Identify which cell holds the provided text, then report its (x, y) central coordinate. 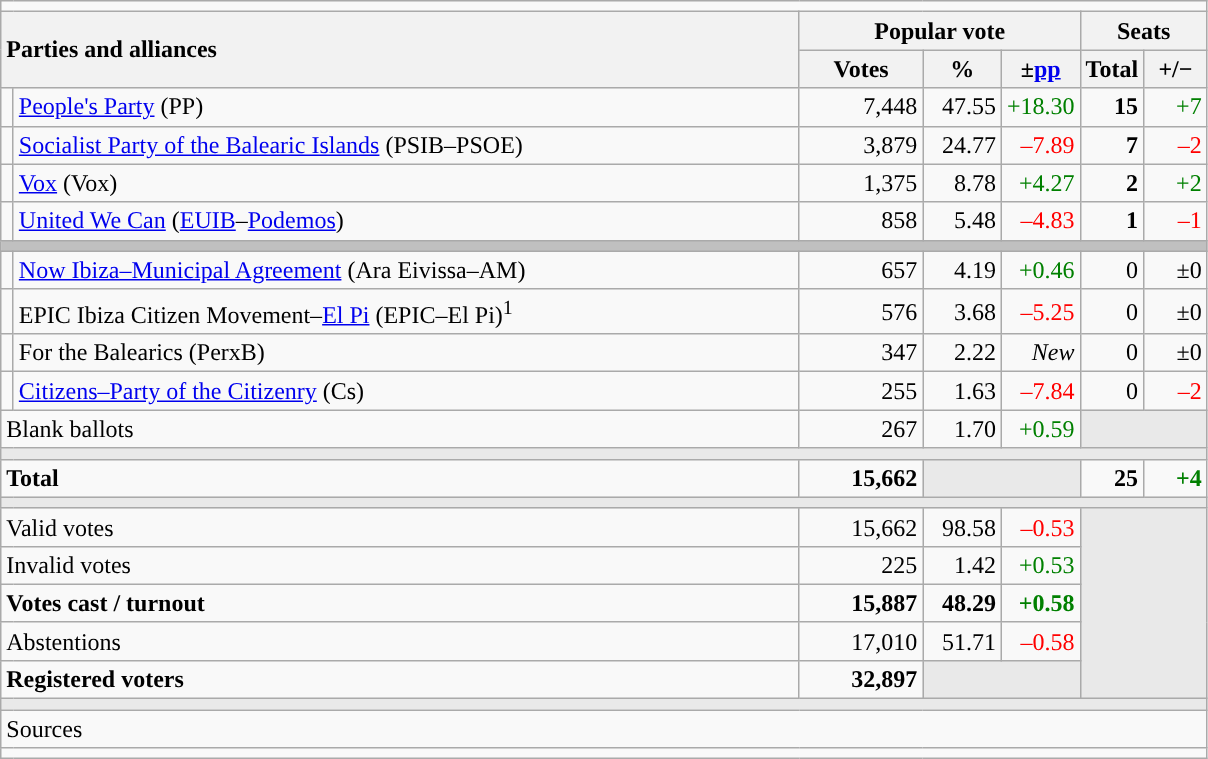
–0.58 (1040, 641)
25 (1112, 478)
+0.59 (1040, 429)
+/− (1176, 69)
98.58 (962, 527)
267 (861, 429)
7,448 (861, 107)
24.77 (962, 145)
% (962, 69)
Votes cast / turnout (400, 603)
+7 (1176, 107)
Registered voters (400, 679)
858 (861, 221)
1.63 (962, 391)
8.78 (962, 183)
15 (1112, 107)
–0.53 (1040, 527)
–1 (1176, 221)
+0.58 (1040, 603)
Vox (Vox) (406, 183)
1.42 (962, 565)
EPIC Ibiza Citizen Movement–El Pi (EPIC–El Pi)1 (406, 312)
2 (1112, 183)
Seats (1144, 31)
Citizens–Party of the Citizenry (Cs) (406, 391)
1.70 (962, 429)
+4.27 (1040, 183)
+4 (1176, 478)
Votes (861, 69)
657 (861, 270)
Valid votes (400, 527)
4.19 (962, 270)
Now Ibiza–Municipal Agreement (Ara Eivissa–AM) (406, 270)
People's Party (PP) (406, 107)
1,375 (861, 183)
+18.30 (1040, 107)
Blank ballots (400, 429)
576 (861, 312)
Popular vote (940, 31)
Abstentions (400, 641)
347 (861, 353)
51.71 (962, 641)
2.22 (962, 353)
Sources (604, 729)
15,887 (861, 603)
1 (1112, 221)
47.55 (962, 107)
Parties and alliances (400, 50)
For the Balearics (PerxB) (406, 353)
225 (861, 565)
New (1040, 353)
32,897 (861, 679)
17,010 (861, 641)
Socialist Party of the Balearic Islands (PSIB–PSOE) (406, 145)
Invalid votes (400, 565)
255 (861, 391)
United We Can (EUIB–Podemos) (406, 221)
–5.25 (1040, 312)
48.29 (962, 603)
+0.53 (1040, 565)
5.48 (962, 221)
7 (1112, 145)
+2 (1176, 183)
3,879 (861, 145)
±pp (1040, 69)
+0.46 (1040, 270)
–7.89 (1040, 145)
3.68 (962, 312)
–4.83 (1040, 221)
–7.84 (1040, 391)
